Extract the [X, Y] coordinate from the center of the cell holding the provided text.  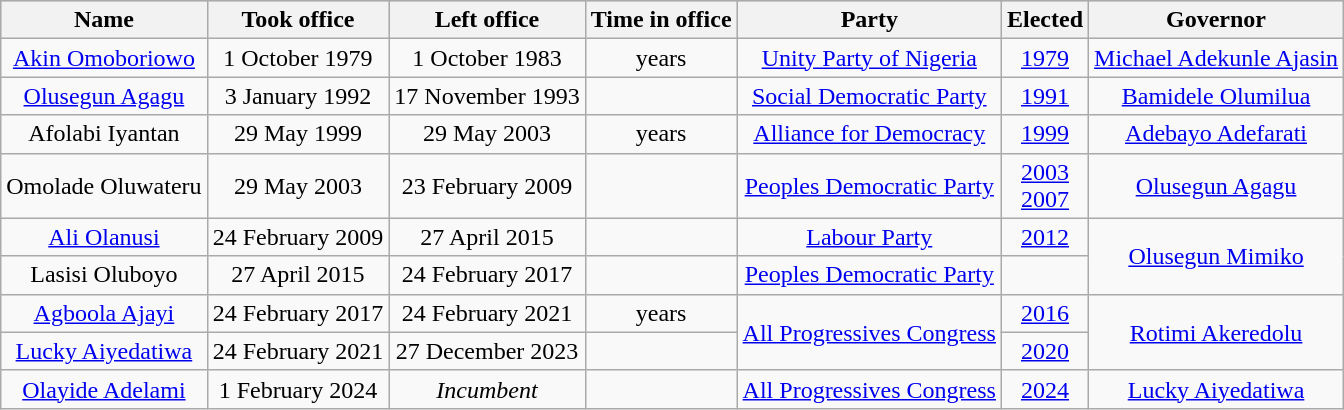
Bamidele Olumilua [1216, 96]
20032007 [1044, 186]
1979 [1044, 58]
24 February 2009 [298, 237]
Social Democratic Party [869, 96]
Olusegun Mimiko [1216, 256]
Time in office [661, 20]
Lasisi Oluboyo [104, 275]
Olayide Adelami [104, 389]
Party [869, 20]
Took office [298, 20]
1999 [1044, 134]
Omolade Oluwateru [104, 186]
1 February 2024 [298, 389]
Name [104, 20]
2024 [1044, 389]
17 November 1993 [487, 96]
Left office [487, 20]
29 May 1999 [298, 134]
3 January 1992 [298, 96]
23 February 2009 [487, 186]
2012 [1044, 237]
Afolabi Iyantan [104, 134]
Agboola Ajayi [104, 313]
Akin Omoboriowo [104, 58]
Elected [1044, 20]
Rotimi Akeredolu [1216, 332]
Incumbent [487, 389]
1 October 1983 [487, 58]
2016 [1044, 313]
Labour Party [869, 237]
1 October 1979 [298, 58]
Alliance for Democracy [869, 134]
2020 [1044, 351]
1991 [1044, 96]
Michael Adekunle Ajasin [1216, 58]
Ali Olanusi [104, 237]
Adebayo Adefarati [1216, 134]
Governor [1216, 20]
27 December 2023 [487, 351]
Unity Party of Nigeria [869, 58]
